Identify which cell holds the provided text, then report its [x, y] central coordinate. 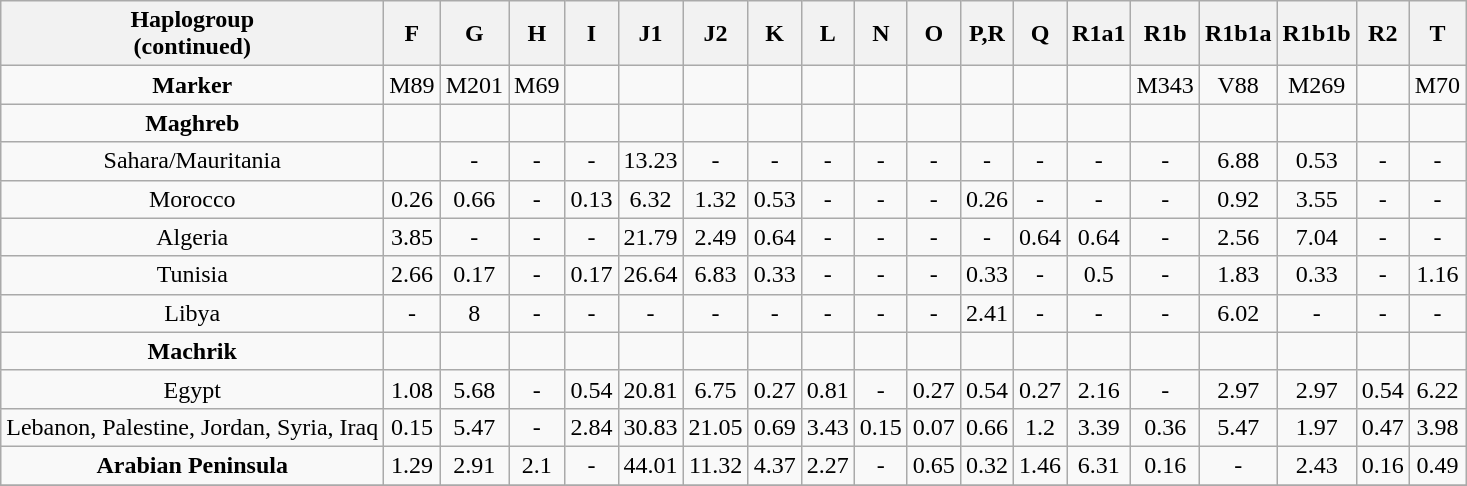
1.97 [1316, 427]
Haplogroup(continued) [192, 34]
Machrik [192, 351]
3.43 [828, 427]
0.36 [1165, 427]
M70 [1437, 85]
26.64 [650, 275]
2.66 [412, 275]
Libya [192, 313]
3.85 [412, 237]
2.56 [1238, 237]
M343 [1165, 85]
0.5 [1099, 275]
M201 [474, 85]
Arabian Peninsula [192, 465]
R1b [1165, 34]
R1a1 [1099, 34]
2.1 [537, 465]
Q [1040, 34]
Lebanon, Palestine, Jordan, Syria, Iraq [192, 427]
O [934, 34]
M269 [1316, 85]
2.16 [1099, 389]
0.07 [934, 427]
2.84 [592, 427]
Tunisia [192, 275]
1.2 [1040, 427]
44.01 [650, 465]
0.49 [1437, 465]
R1b1a [1238, 34]
0.92 [1238, 199]
6.88 [1238, 161]
5.68 [474, 389]
1.08 [412, 389]
13.23 [650, 161]
V88 [1238, 85]
1.32 [716, 199]
3.98 [1437, 427]
6.22 [1437, 389]
Sahara/Mauritania [192, 161]
R2 [1382, 34]
1.83 [1238, 275]
K [774, 34]
6.32 [650, 199]
M69 [537, 85]
H [537, 34]
Algeria [192, 237]
4.37 [774, 465]
2.49 [716, 237]
0.47 [1382, 427]
30.83 [650, 427]
0.69 [774, 427]
21.05 [716, 427]
11.32 [716, 465]
0.65 [934, 465]
20.81 [650, 389]
Egypt [192, 389]
3.55 [1316, 199]
G [474, 34]
2.43 [1316, 465]
I [592, 34]
6.83 [716, 275]
2.91 [474, 465]
R1b1b [1316, 34]
Morocco [192, 199]
M89 [412, 85]
Marker [192, 85]
6.31 [1099, 465]
1.29 [412, 465]
7.04 [1316, 237]
6.02 [1238, 313]
J1 [650, 34]
L [828, 34]
F [412, 34]
0.81 [828, 389]
N [880, 34]
1.16 [1437, 275]
3.39 [1099, 427]
8 [474, 313]
J2 [716, 34]
0.13 [592, 199]
2.41 [986, 313]
P,R [986, 34]
0.32 [986, 465]
21.79 [650, 237]
1.46 [1040, 465]
T [1437, 34]
Maghreb [192, 123]
6.75 [716, 389]
2.27 [828, 465]
